Identify which cell holds the provided text, then report its (x, y) central coordinate. 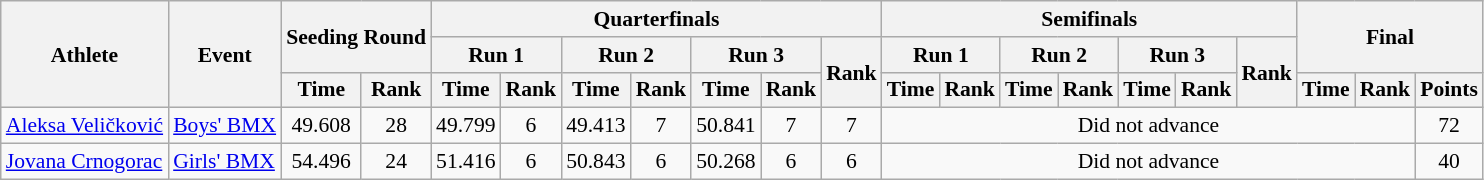
49.413 (596, 126)
Boys' BMX (224, 126)
Athlete (84, 54)
72 (1449, 126)
49.608 (321, 126)
40 (1449, 162)
Jovana Crnogorac (84, 162)
51.416 (466, 162)
24 (396, 162)
28 (396, 126)
Points (1449, 90)
Semifinals (1090, 19)
Seeding Round (356, 36)
50.268 (726, 162)
54.496 (321, 162)
49.799 (466, 126)
Event (224, 54)
Final (1390, 36)
Aleksa Veličković (84, 126)
Girls' BMX (224, 162)
50.843 (596, 162)
50.841 (726, 126)
Quarterfinals (656, 19)
